Extract the [x, y] coordinate from the center of the cell holding the provided text.  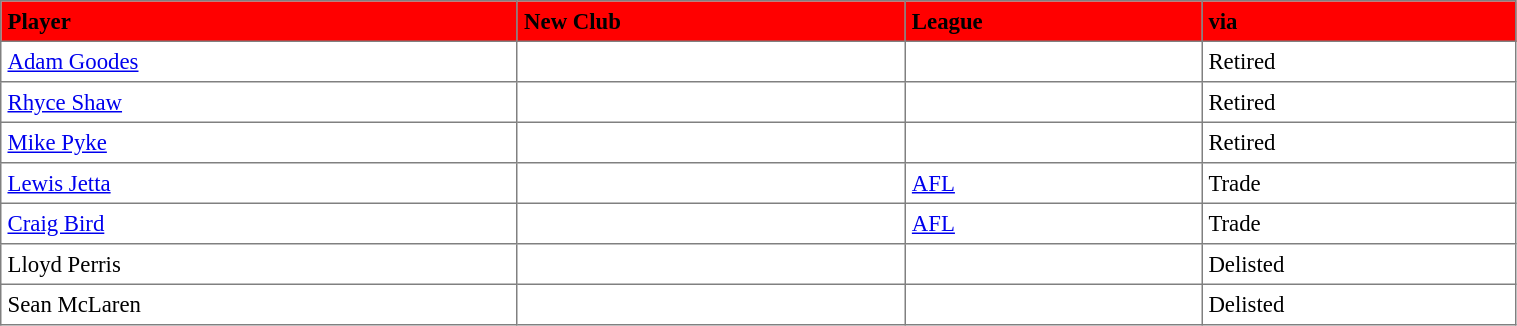
Player [260, 21]
Rhyce Shaw [260, 102]
Craig Bird [260, 223]
New Club [711, 21]
Adam Goodes [260, 61]
via [1359, 21]
League [1054, 21]
Sean McLaren [260, 304]
Lewis Jetta [260, 183]
Lloyd Perris [260, 264]
Mike Pyke [260, 142]
